Determine the [X, Y] coordinate at the center of the cell enclosing the given text.  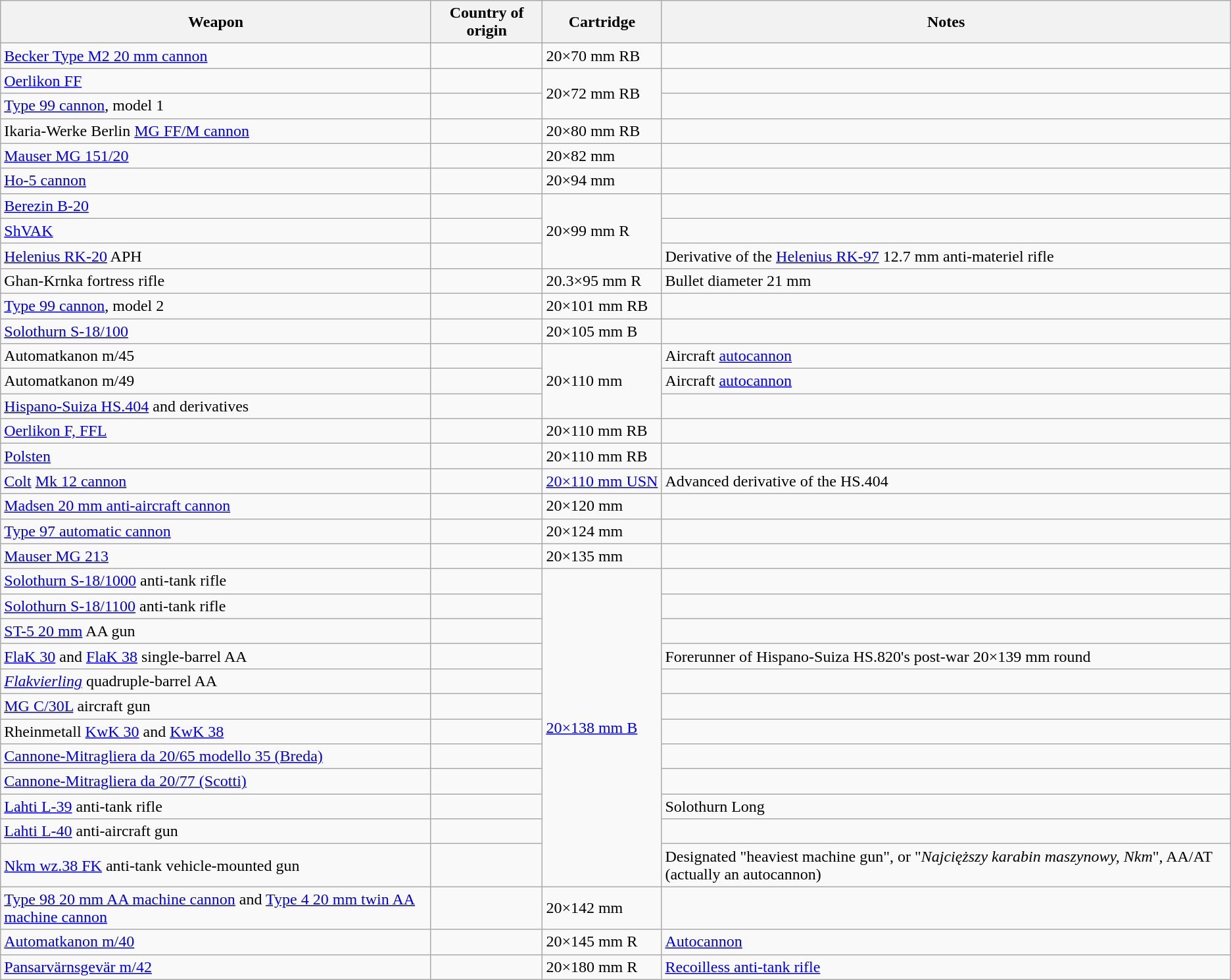
20×120 mm [602, 506]
Recoilless anti-tank rifle [946, 967]
Derivative of the Helenius RK-97 12.7 mm anti-materiel rifle [946, 256]
Oerlikon F, FFL [216, 431]
Designated "heaviest machine gun", or "Najcięższy karabin maszynowy, Nkm", AA/AT (actually an autocannon) [946, 865]
20×110 mm USN [602, 481]
Becker Type M2 20 mm cannon [216, 56]
20×99 mm R [602, 231]
Forerunner of Hispano-Suiza HS.820's post-war 20×139 mm round [946, 656]
Rheinmetall KwK 30 and KwK 38 [216, 732]
Automatkanon m/49 [216, 381]
20×138 mm B [602, 728]
Solothurn Long [946, 806]
20×124 mm [602, 531]
ShVAK [216, 231]
Hispano-Suiza HS.404 and derivatives [216, 406]
Colt Mk 12 cannon [216, 481]
Berezin B-20 [216, 206]
20×72 mm RB [602, 93]
Cartridge [602, 22]
Polsten [216, 456]
Autocannon [946, 942]
Country of origin [487, 22]
Weapon [216, 22]
Solothurn S-18/100 [216, 331]
20×105 mm B [602, 331]
Lahti L-39 anti-tank rifle [216, 806]
Type 99 cannon, model 2 [216, 306]
Bullet diameter 21 mm [946, 281]
Solothurn S-18/1000 anti-tank rifle [216, 581]
Lahti L-40 anti-aircraft gun [216, 831]
Mauser MG 151/20 [216, 156]
Mauser MG 213 [216, 556]
20×110 mm [602, 381]
20×145 mm R [602, 942]
20×135 mm [602, 556]
Nkm wz.38 FK anti-tank vehicle-mounted gun [216, 865]
20.3×95 mm R [602, 281]
Ghan-Krnka fortress rifle [216, 281]
ST-5 20 mm AA gun [216, 631]
Cannone-Mitragliera da 20/65 modello 35 (Breda) [216, 757]
FlaK 30 and FlaK 38 single-barrel AA [216, 656]
Cannone-Mitragliera da 20/77 (Scotti) [216, 782]
Pansarvärnsgevär m/42 [216, 967]
20×82 mm [602, 156]
20×94 mm [602, 181]
20×180 mm R [602, 967]
Flakvierling quadruple-barrel AA [216, 681]
Type 97 automatic cannon [216, 531]
Notes [946, 22]
MG C/30L aircraft gun [216, 706]
Ikaria-Werke Berlin MG FF/M cannon [216, 131]
Advanced derivative of the HS.404 [946, 481]
Helenius RK-20 APH [216, 256]
Solothurn S-18/1100 anti-tank rifle [216, 606]
20×70 mm RB [602, 56]
Type 99 cannon, model 1 [216, 106]
Madsen 20 mm anti-aircraft cannon [216, 506]
20×142 mm [602, 908]
Ho-5 cannon [216, 181]
20×80 mm RB [602, 131]
20×101 mm RB [602, 306]
Automatkanon m/40 [216, 942]
Oerlikon FF [216, 81]
Type 98 20 mm AA machine cannon and Type 4 20 mm twin AA machine cannon [216, 908]
Automatkanon m/45 [216, 356]
